Capture the cell that displays the provided text and extract its (X, Y) central coordinate. 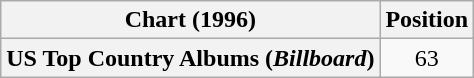
63 (427, 58)
US Top Country Albums (Billboard) (190, 58)
Position (427, 20)
Chart (1996) (190, 20)
